Provide the (X, Y) coordinate of the cell's center where the given text is located.  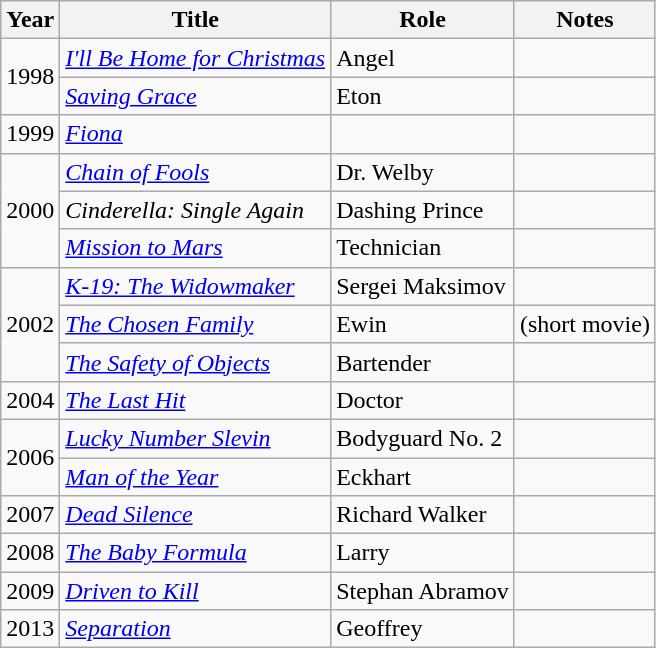
Fiona (196, 134)
The Chosen Family (196, 324)
Driven to Kill (196, 591)
Richard Walker (423, 515)
Dead Silence (196, 515)
2013 (30, 629)
K-19: The Widowmaker (196, 286)
Role (423, 20)
Separation (196, 629)
Technician (423, 248)
Dashing Prince (423, 210)
2008 (30, 553)
Bodyguard No. 2 (423, 438)
Sergei Maksimov (423, 286)
The Safety of Objects (196, 362)
Saving Grace (196, 96)
Chain of Fools (196, 172)
Geoffrey (423, 629)
Angel (423, 58)
1999 (30, 134)
2006 (30, 457)
Man of the Year (196, 477)
Ewin (423, 324)
Lucky Number Slevin (196, 438)
The Baby Formula (196, 553)
I'll Be Home for Christmas (196, 58)
1998 (30, 77)
(short movie) (584, 324)
2009 (30, 591)
Mission to Mars (196, 248)
Stephan Abramov (423, 591)
Eckhart (423, 477)
Eton (423, 96)
2004 (30, 400)
2007 (30, 515)
Larry (423, 553)
Bartender (423, 362)
Cinderella: Single Again (196, 210)
Doctor (423, 400)
Dr. Welby (423, 172)
Notes (584, 20)
Title (196, 20)
Year (30, 20)
The Last Hit (196, 400)
2000 (30, 210)
2002 (30, 324)
